Search for the cell housing the specified text and yield its [X, Y] center coordinate. 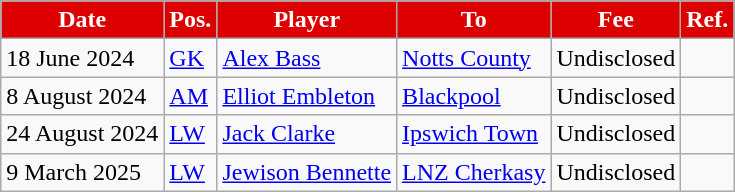
To [474, 20]
AM [190, 96]
LNZ Cherkasy [474, 172]
18 June 2024 [82, 58]
Alex Bass [307, 58]
24 August 2024 [82, 134]
Pos. [190, 20]
Notts County [474, 58]
Ref. [708, 20]
Ipswich Town [474, 134]
Elliot Embleton [307, 96]
Jewison Bennette [307, 172]
GK [190, 58]
8 August 2024 [82, 96]
Player [307, 20]
9 March 2025 [82, 172]
Date [82, 20]
Blackpool [474, 96]
Fee [616, 20]
Jack Clarke [307, 134]
